Output the [X, Y] coordinate of the center of the cell containing the given text.  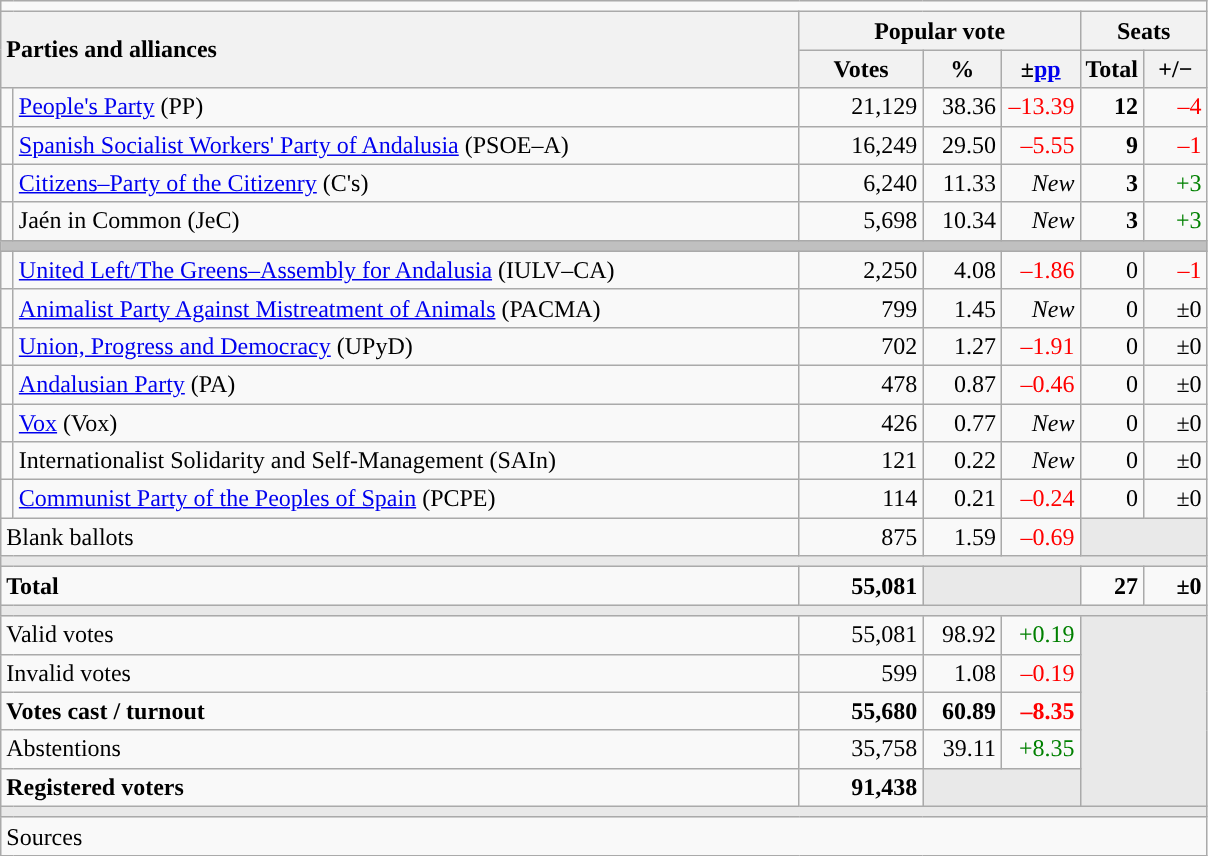
98.92 [962, 635]
Seats [1144, 31]
60.89 [962, 711]
Internationalist Solidarity and Self-Management (SAIn) [406, 461]
5,698 [861, 221]
702 [861, 346]
–13.39 [1040, 107]
–0.24 [1040, 499]
Jaén in Common (JeC) [406, 221]
Invalid votes [400, 673]
–8.35 [1040, 711]
Animalist Party Against Mistreatment of Animals (PACMA) [406, 308]
0.77 [962, 423]
27 [1112, 586]
–1.86 [1040, 270]
Votes cast / turnout [400, 711]
Spanish Socialist Workers' Party of Andalusia (PSOE–A) [406, 145]
–1.91 [1040, 346]
599 [861, 673]
38.36 [962, 107]
+/− [1176, 69]
0.22 [962, 461]
114 [861, 499]
11.33 [962, 183]
1.27 [962, 346]
12 [1112, 107]
6,240 [861, 183]
0.87 [962, 384]
–5.55 [1040, 145]
Communist Party of the Peoples of Spain (PCPE) [406, 499]
10.34 [962, 221]
35,758 [861, 749]
426 [861, 423]
Union, Progress and Democracy (UPyD) [406, 346]
±pp [1040, 69]
–0.19 [1040, 673]
–4 [1176, 107]
Abstentions [400, 749]
29.50 [962, 145]
875 [861, 537]
4.08 [962, 270]
Blank ballots [400, 537]
39.11 [962, 749]
% [962, 69]
91,438 [861, 787]
People's Party (PP) [406, 107]
16,249 [861, 145]
Vox (Vox) [406, 423]
Votes [861, 69]
Popular vote [940, 31]
Valid votes [400, 635]
9 [1112, 145]
–0.46 [1040, 384]
Andalusian Party (PA) [406, 384]
1.45 [962, 308]
2,250 [861, 270]
0.21 [962, 499]
1.59 [962, 537]
55,680 [861, 711]
Citizens–Party of the Citizenry (C's) [406, 183]
+8.35 [1040, 749]
799 [861, 308]
Sources [604, 836]
Parties and alliances [400, 50]
1.08 [962, 673]
Registered voters [400, 787]
478 [861, 384]
–0.69 [1040, 537]
21,129 [861, 107]
United Left/The Greens–Assembly for Andalusia (IULV–CA) [406, 270]
+0.19 [1040, 635]
121 [861, 461]
